For the text-containing cell, return its midpoint in [X, Y] coordinate format. 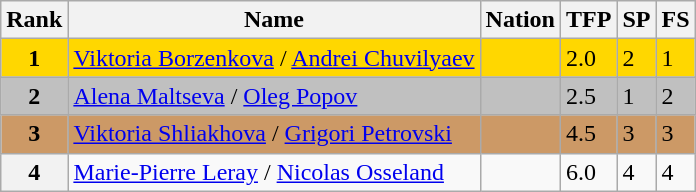
Viktoria Shliakhova / Grigori Petrovski [274, 134]
6.0 [588, 172]
4.5 [588, 134]
Rank [34, 20]
Viktoria Borzenkova / Andrei Chuvilyaev [274, 58]
Name [274, 20]
Alena Maltseva / Oleg Popov [274, 96]
2.5 [588, 96]
FS [676, 20]
Marie-Pierre Leray / Nicolas Osseland [274, 172]
Nation [520, 20]
TFP [588, 20]
SP [636, 20]
2.0 [588, 58]
